Return [X, Y] of the center of cell containing provided text 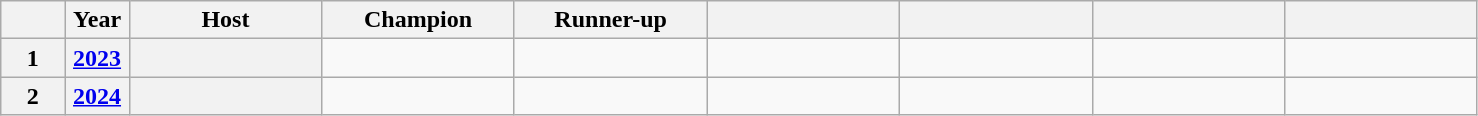
Year [97, 20]
Runner-up [610, 20]
Champion [418, 20]
2024 [97, 96]
1 [33, 58]
Host [226, 20]
2 [33, 96]
2023 [97, 58]
